Provide the (X, Y) coordinate of the cell's center where the given text is located.  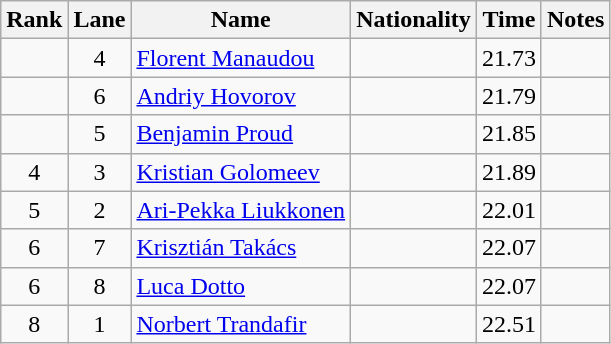
Lane (100, 20)
Krisztián Takács (241, 248)
22.01 (508, 210)
7 (100, 248)
Kristian Golomeev (241, 172)
22.51 (508, 324)
Nationality (414, 20)
Time (508, 20)
21.73 (508, 58)
Name (241, 20)
Notes (575, 20)
Luca Dotto (241, 286)
21.85 (508, 134)
3 (100, 172)
Norbert Trandafir (241, 324)
Andriy Hovorov (241, 96)
2 (100, 210)
21.89 (508, 172)
Benjamin Proud (241, 134)
21.79 (508, 96)
Ari-Pekka Liukkonen (241, 210)
1 (100, 324)
Rank (34, 20)
Florent Manaudou (241, 58)
